Return [x, y] of the center of cell containing provided text 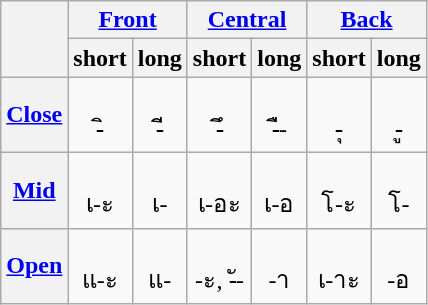
-ี [160, 115]
Mid [34, 190]
โ- [398, 190]
เ-อะ [219, 190]
แ-ะ [100, 266]
-ะ, -ั- [219, 266]
Open [34, 266]
เ-าะ [339, 266]
-ุ [339, 115]
เ-ะ [100, 190]
โ-ะ [339, 190]
Back [366, 20]
-ึ [219, 115]
แ- [160, 266]
-า [280, 266]
-ู [398, 115]
-ื- [280, 115]
Central [246, 20]
Close [34, 115]
-ิ [100, 115]
-อ [398, 266]
Front [128, 20]
เ-อ [280, 190]
เ- [160, 190]
